Search for the cell housing the specified text and yield its (x, y) center coordinate. 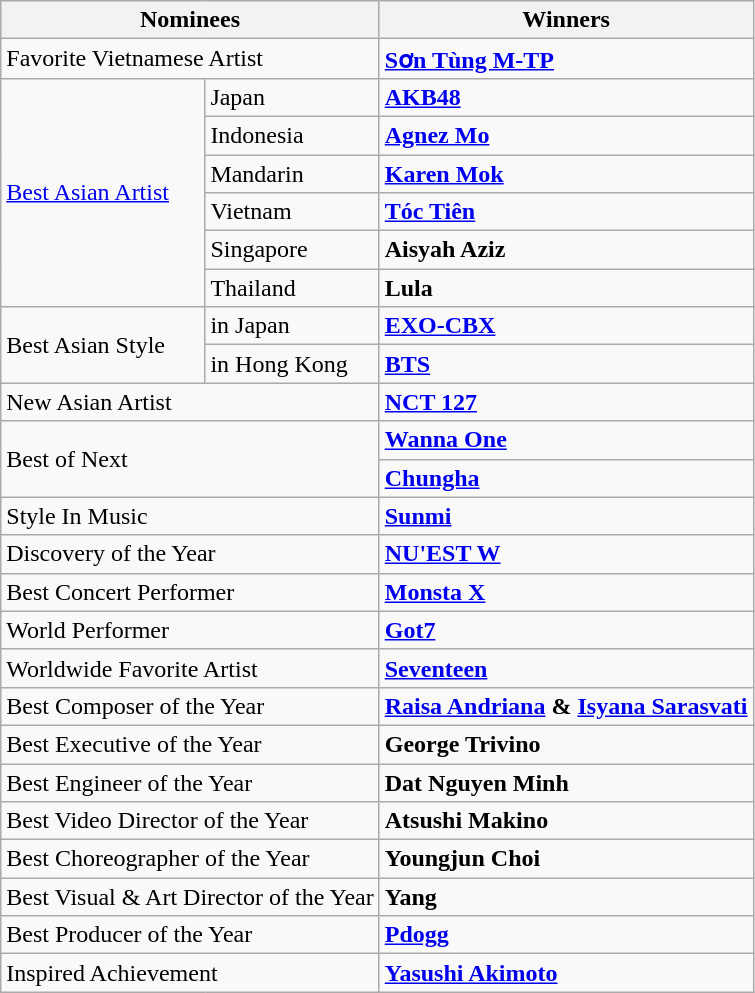
Best Engineer of the Year (190, 783)
Winners (566, 20)
Inspired Achievement (190, 973)
World Performer (190, 630)
Japan (292, 97)
Best Visual & Art Director of the Year (190, 897)
Tóc Tiên (566, 212)
Lula (566, 288)
NU'EST W (566, 554)
BTS (566, 364)
NCT 127 (566, 402)
George Trivino (566, 744)
Best Asian Artist (103, 192)
Favorite Vietnamese Artist (190, 59)
Vietnam (292, 212)
Best Executive of the Year (190, 744)
Atsushi Makino (566, 821)
Mandarin (292, 173)
AKB48 (566, 97)
Best Concert Performer (190, 592)
Agnez Mo (566, 135)
Raisa Andriana & Isyana Sarasvati (566, 706)
Best of Next (190, 459)
Sơn Tùng M-TP (566, 59)
Yasushi Akimoto (566, 973)
Thailand (292, 288)
Dat Nguyen Minh (566, 783)
Best Choreographer of the Year (190, 859)
Sunmi (566, 516)
Best Video Director of the Year (190, 821)
Got7 (566, 630)
Chungha (566, 478)
Wanna One (566, 440)
Style In Music (190, 516)
Karen Mok (566, 173)
Worldwide Favorite Artist (190, 668)
Best Asian Style (103, 345)
Monsta X (566, 592)
Aisyah Aziz (566, 250)
Youngjun Choi (566, 859)
in Japan (292, 326)
Seventeen (566, 668)
Indonesia (292, 135)
Yang (566, 897)
in Hong Kong (292, 364)
New Asian Artist (190, 402)
EXO-CBX (566, 326)
Nominees (190, 20)
Best Composer of the Year (190, 706)
Best Producer of the Year (190, 935)
Pdogg (566, 935)
Singapore (292, 250)
Discovery of the Year (190, 554)
